Identify which cell holds the provided text, then report its [X, Y] central coordinate. 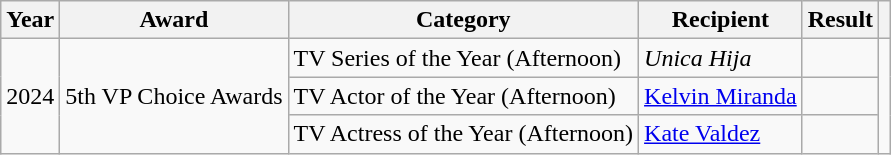
Year [30, 20]
5th VP Choice Awards [174, 96]
Award [174, 20]
TV Series of the Year (Afternoon) [464, 58]
2024 [30, 96]
Recipient [721, 20]
Category [464, 20]
Unica Hija [721, 58]
TV Actor of the Year (Afternoon) [464, 96]
Kate Valdez [721, 134]
TV Actress of the Year (Afternoon) [464, 134]
Result [840, 20]
Kelvin Miranda [721, 96]
